Return [X, Y] of the center of cell containing provided text 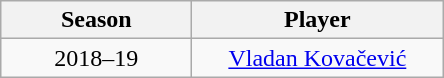
Player [318, 20]
Vladan Kovačević [318, 58]
Season [96, 20]
2018–19 [96, 58]
